Pinpoint the cell where the given text exists, returning its (x, y) midpoint coordinate. 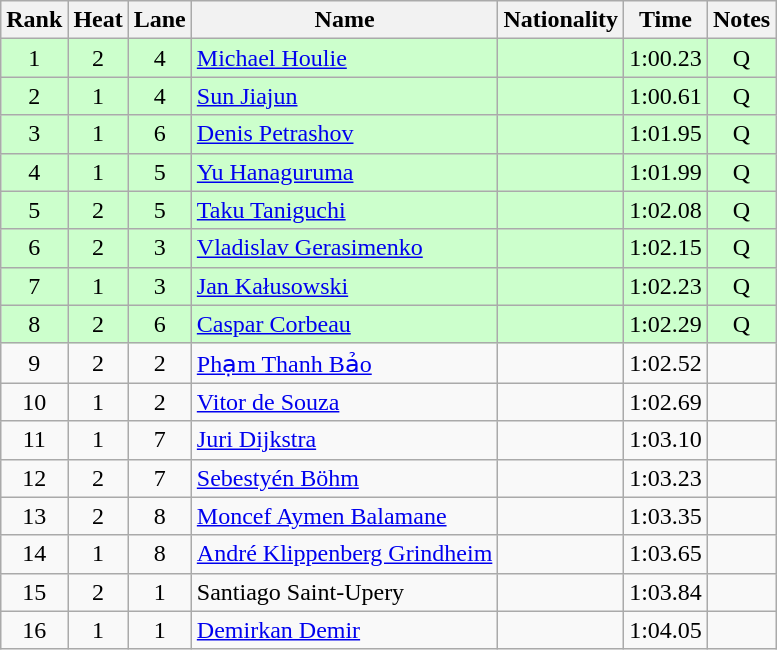
Demirkan Demir (344, 630)
13 (34, 516)
Juri Dijkstra (344, 440)
1:03.65 (666, 554)
1:03.10 (666, 440)
1:00.61 (666, 96)
Notes (741, 20)
Caspar Corbeau (344, 324)
1:02.69 (666, 402)
Phạm Thanh Bảo (344, 363)
16 (34, 630)
Rank (34, 20)
1:01.95 (666, 134)
Sun Jiajun (344, 96)
1:02.29 (666, 324)
1:02.23 (666, 286)
1:04.05 (666, 630)
1:00.23 (666, 58)
1:02.08 (666, 210)
Yu Hanaguruma (344, 172)
Michael Houlie (344, 58)
Time (666, 20)
André Klippenberg Grindheim (344, 554)
1:03.84 (666, 592)
10 (34, 402)
1:03.35 (666, 516)
12 (34, 478)
Nationality (561, 20)
9 (34, 363)
1:01.99 (666, 172)
Santiago Saint-Upery (344, 592)
Moncef Aymen Balamane (344, 516)
Jan Kałusowski (344, 286)
Name (344, 20)
14 (34, 554)
1:02.52 (666, 363)
Vitor de Souza (344, 402)
Heat (98, 20)
15 (34, 592)
Taku Taniguchi (344, 210)
Denis Petrashov (344, 134)
Sebestyén Böhm (344, 478)
1:02.15 (666, 248)
11 (34, 440)
Lane (160, 20)
1:03.23 (666, 478)
Vladislav Gerasimenko (344, 248)
